From the cell containing the given text, extract its center point as (x, y) coordinate. 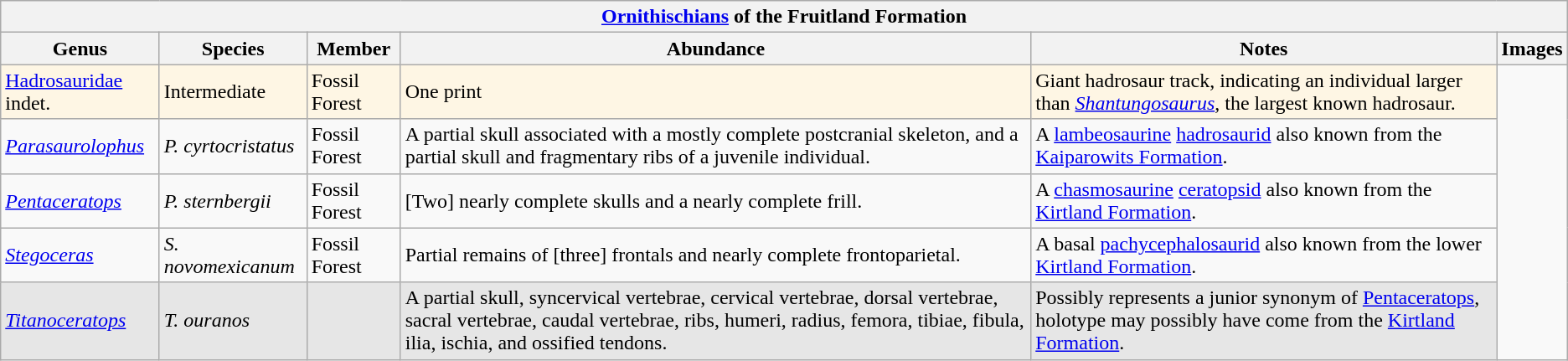
A basal pachycephalosaurid also known from the lower Kirtland Formation. (1264, 255)
T. ouranos (233, 321)
A chasmosaurine ceratopsid also known from the Kirtland Formation. (1264, 201)
A partial skull associated with a mostly complete postcranial skeleton, and a partial skull and fragmentary ribs of a juvenile individual. (715, 146)
Parasaurolophus (80, 146)
Abundance (715, 49)
S. novomexicanum (233, 255)
Partial remains of [three] frontals and nearly complete frontoparietal. (715, 255)
Stegoceras (80, 255)
Notes (1264, 49)
Member (353, 49)
[Two] nearly complete skulls and a nearly complete frill. (715, 201)
Ornithischians of the Fruitland Formation (784, 17)
P. sternbergii (233, 201)
Images (1532, 49)
Possibly represents a junior synonym of Pentaceratops, holotype may possibly have come from the Kirtland Formation. (1264, 321)
Pentaceratops (80, 201)
A lambeosaurine hadrosaurid also known from the Kaiparowits Formation. (1264, 146)
Titanoceratops (80, 321)
One print (715, 92)
Hadrosauridae indet. (80, 92)
Giant hadrosaur track, indicating an individual larger than Shantungosaurus, the largest known hadrosaur. (1264, 92)
Species (233, 49)
P. cyrtocristatus (233, 146)
Intermediate (233, 92)
Genus (80, 49)
